Extract the [X, Y] coordinate from the center of the cell holding the provided text.  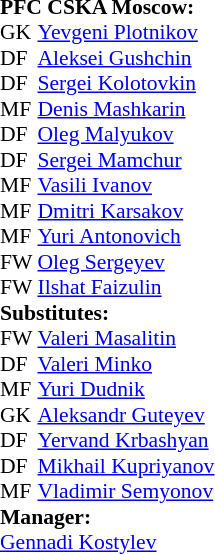
Substitutes: [107, 313]
Vasili Ivanov [126, 185]
Ilshat Faizulin [126, 287]
Oleg Malyukov [126, 135]
Valeri Masalitin [126, 339]
Valeri Minko [126, 364]
Oleg Sergeyev [126, 262]
Mikhail Kupriyanov [126, 466]
Aleksei Gushchin [126, 58]
Vladimir Semyonov [126, 491]
Aleksandr Guteyev [126, 415]
Yevgeni Plotnikov [126, 33]
Dmitri Karsakov [126, 211]
Manager: [107, 517]
Yervand Krbashyan [126, 441]
Yuri Antonovich [126, 237]
Sergei Mamchur [126, 160]
Denis Mashkarin [126, 109]
Sergei Kolotovkin [126, 83]
Yuri Dudnik [126, 389]
